Find where the given text appears and provide that cell's center as (x, y) coordinate. 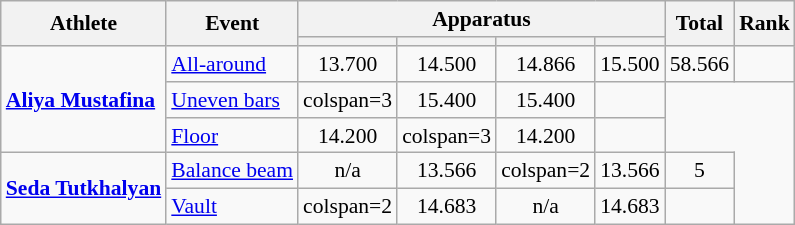
Balance beam (232, 171)
14.500 (446, 64)
Total (700, 24)
All-around (232, 64)
Aliya Mustafina (84, 100)
5 (700, 171)
14.866 (546, 64)
Athlete (84, 24)
15.500 (630, 64)
Seda Tutkhalyan (84, 188)
Vault (232, 207)
Apparatus (482, 19)
Uneven bars (232, 100)
58.566 (700, 64)
Event (232, 24)
Floor (232, 136)
Rank (764, 24)
13.700 (348, 64)
